Find where the given text appears and provide that cell's center as (X, Y) coordinate. 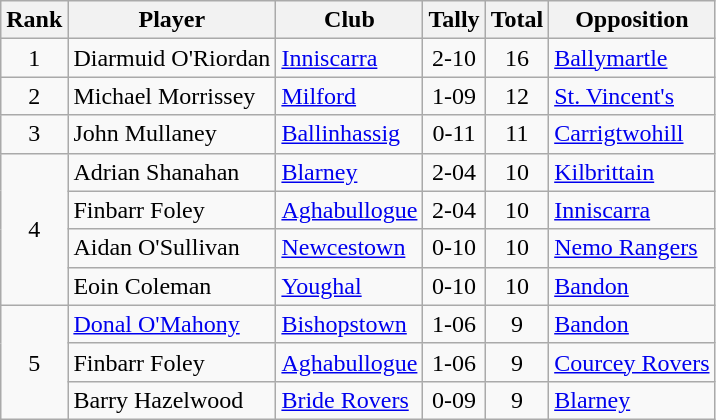
Barry Hazelwood (172, 400)
Milford (350, 96)
Nemo Rangers (632, 248)
1-09 (454, 96)
John Mullaney (172, 134)
Player (172, 20)
Club (350, 20)
Youghal (350, 286)
4 (34, 229)
Ballinhassig (350, 134)
St. Vincent's (632, 96)
2-10 (454, 58)
Opposition (632, 20)
Courcey Rovers (632, 362)
Newcestown (350, 248)
Donal O'Mahony (172, 324)
Adrian Shanahan (172, 172)
Diarmuid O'Riordan (172, 58)
0-09 (454, 400)
Ballymartle (632, 58)
16 (517, 58)
Michael Morrissey (172, 96)
Tally (454, 20)
Bishopstown (350, 324)
Eoin Coleman (172, 286)
12 (517, 96)
1 (34, 58)
Aidan O'Sullivan (172, 248)
Kilbrittain (632, 172)
11 (517, 134)
Rank (34, 20)
5 (34, 362)
Carrigtwohill (632, 134)
3 (34, 134)
0-11 (454, 134)
Bride Rovers (350, 400)
Total (517, 20)
2 (34, 96)
